Locate the cell with the specified text and output its (X, Y) center coordinate. 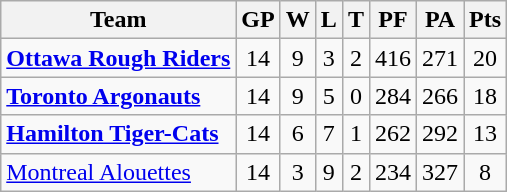
266 (440, 96)
GP (258, 20)
416 (392, 58)
Montreal Alouettes (118, 172)
292 (440, 134)
5 (328, 96)
6 (298, 134)
271 (440, 58)
Ottawa Rough Riders (118, 58)
327 (440, 172)
234 (392, 172)
0 (356, 96)
18 (486, 96)
PA (440, 20)
262 (392, 134)
PF (392, 20)
7 (328, 134)
L (328, 20)
Pts (486, 20)
13 (486, 134)
T (356, 20)
1 (356, 134)
W (298, 20)
Team (118, 20)
284 (392, 96)
8 (486, 172)
20 (486, 58)
Hamilton Tiger-Cats (118, 134)
Toronto Argonauts (118, 96)
